Determine the [X, Y] coordinate at the center of the cell enclosing the given text.  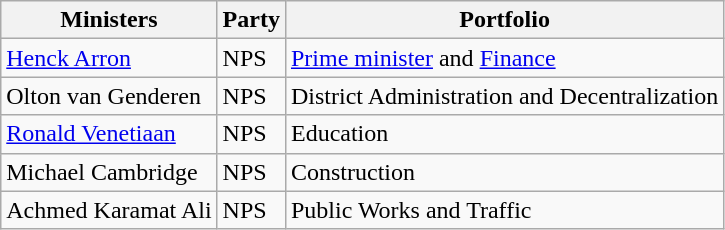
Achmed Karamat Ali [109, 210]
Portfolio [504, 20]
Henck Arron [109, 58]
Michael Cambridge [109, 172]
Education [504, 134]
Prime minister and Finance [504, 58]
Ministers [109, 20]
Olton van Genderen [109, 96]
Construction [504, 172]
Party [251, 20]
Ronald Venetiaan [109, 134]
District Administration and Decentralization [504, 96]
Public Works and Traffic [504, 210]
